Extract the [x, y] coordinate from the center of the cell holding the provided text.  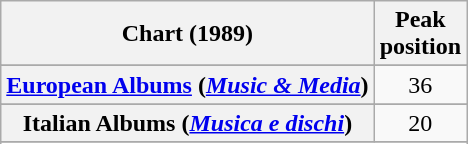
Italian Albums (Musica e dischi) [188, 123]
36 [420, 85]
Peakposition [420, 34]
European Albums (Music & Media) [188, 85]
20 [420, 123]
Chart (1989) [188, 34]
